Search for the cell housing the specified text and yield its [X, Y] center coordinate. 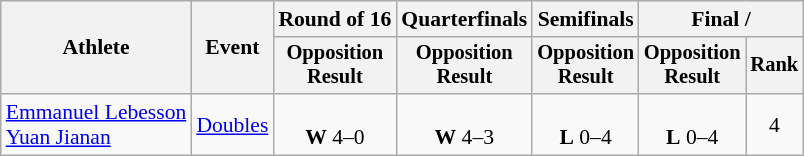
Quarterfinals [464, 19]
W 4–3 [464, 124]
Emmanuel LebessonYuan Jianan [96, 124]
4 [775, 124]
Rank [775, 66]
Final / [721, 19]
Athlete [96, 48]
Event [232, 48]
Semifinals [586, 19]
Round of 16 [334, 19]
W 4–0 [334, 124]
Doubles [232, 124]
